Determine the [x, y] coordinate at the center of the cell enclosing the given text.  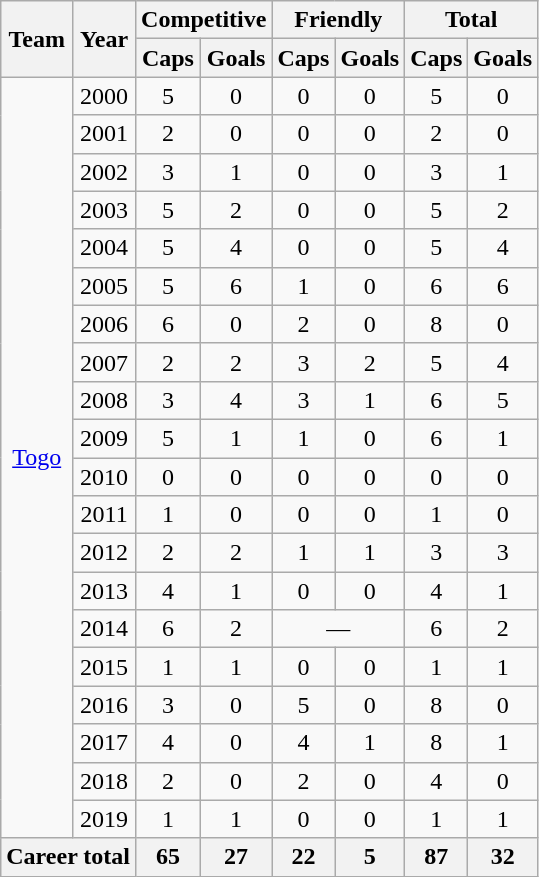
2018 [104, 781]
2000 [104, 96]
65 [168, 857]
2016 [104, 705]
2019 [104, 819]
Competitive [204, 20]
Year [104, 39]
2017 [104, 743]
2010 [104, 477]
2003 [104, 210]
2005 [104, 286]
2012 [104, 553]
Friendly [338, 20]
— [338, 629]
Total [472, 20]
Team [37, 39]
2002 [104, 172]
2006 [104, 324]
2009 [104, 438]
32 [503, 857]
27 [236, 857]
2001 [104, 134]
2007 [104, 362]
2004 [104, 248]
2011 [104, 515]
87 [436, 857]
2008 [104, 400]
Togo [37, 458]
Career total [68, 857]
2013 [104, 591]
2014 [104, 629]
22 [304, 857]
2015 [104, 667]
